Provide the [X, Y] coordinate of the cell's center where the given text is located.  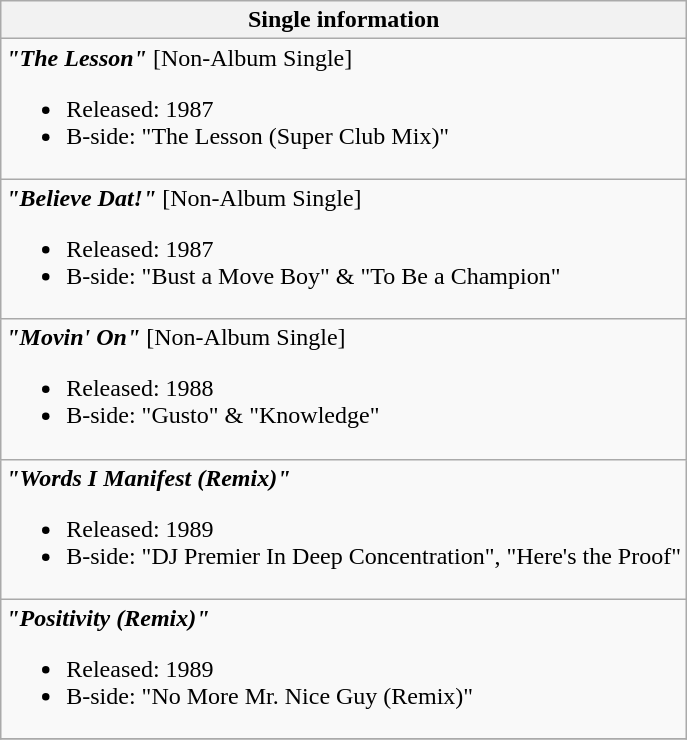
"Believe Dat!" [Non-Album Single]Released: 1987B-side: "Bust a Move Boy" & "To Be a Champion" [344, 249]
Single information [344, 20]
"The Lesson" [Non-Album Single]Released: 1987B-side: "The Lesson (Super Club Mix)" [344, 109]
"Positivity (Remix)"Released: 1989B-side: "No More Mr. Nice Guy (Remix)" [344, 669]
"Words I Manifest (Remix)"Released: 1989B-side: "DJ Premier In Deep Concentration", "Here's the Proof" [344, 529]
"Movin' On" [Non-Album Single]Released: 1988B-side: "Gusto" & "Knowledge" [344, 389]
